Find where the given text appears and provide that cell's center as [x, y] coordinate. 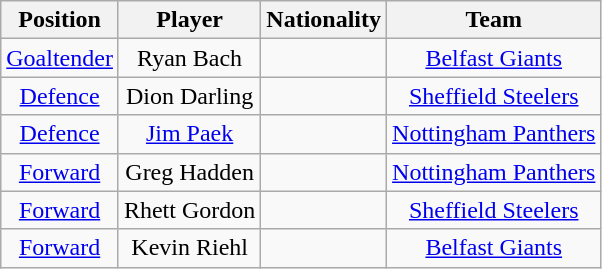
Ryan Bach [189, 58]
Team [494, 20]
Kevin Riehl [189, 248]
Position [60, 20]
Nationality [324, 20]
Greg Hadden [189, 172]
Jim Paek [189, 134]
Goaltender [60, 58]
Rhett Gordon [189, 210]
Dion Darling [189, 96]
Player [189, 20]
